Search for the cell housing the specified text and yield its (x, y) center coordinate. 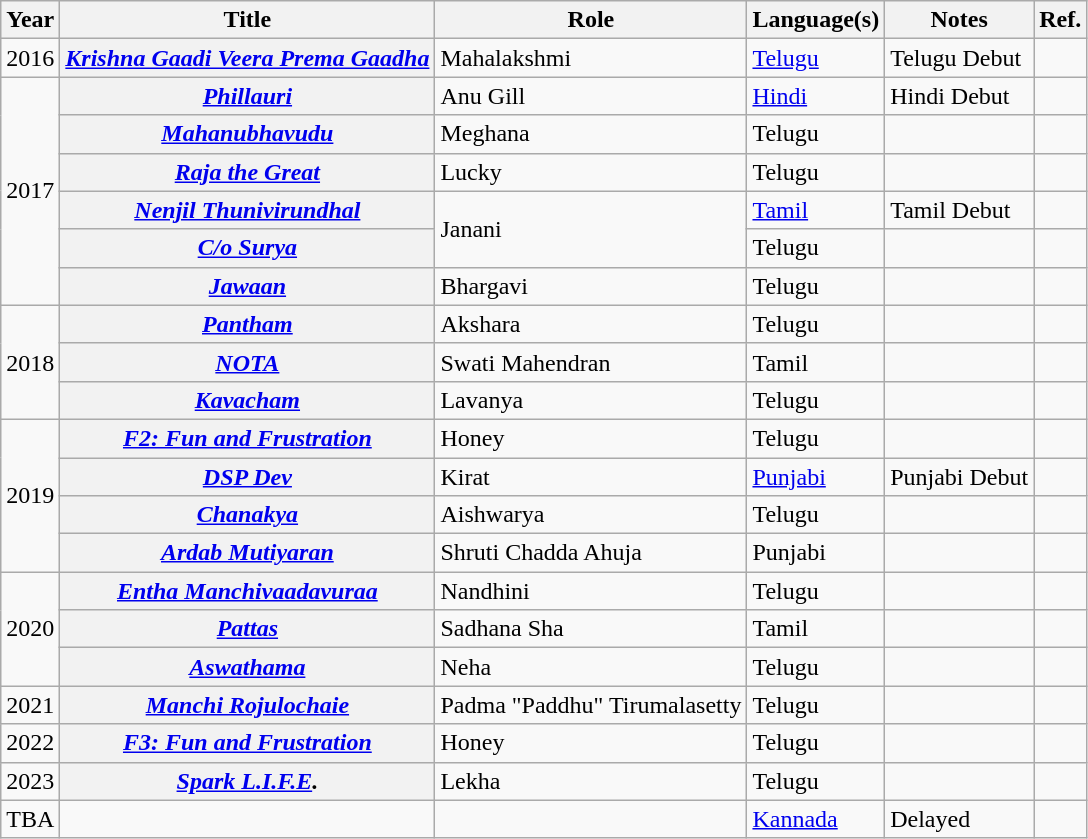
Jawaan (248, 286)
Mahalakshmi (591, 58)
Aswathama (248, 667)
Kavacham (248, 400)
Manchi Rojulochaie (248, 705)
F2: Fun and Frustration (248, 438)
Chanakya (248, 515)
Krishna Gaadi Veera Prema Gaadha (248, 58)
2021 (30, 705)
Anu Gill (591, 96)
Spark L.I.F.E. (248, 781)
C/o Surya (248, 248)
Meghana (591, 134)
Year (30, 20)
2022 (30, 743)
Title (248, 20)
Lekha (591, 781)
Tamil Debut (960, 210)
2023 (30, 781)
Entha Manchivaadavuraa (248, 591)
Shruti Chadda Ahuja (591, 553)
2019 (30, 495)
Pattas (248, 629)
Neha (591, 667)
Mahanubhavudu (248, 134)
Raja the Great (248, 172)
Hindi Debut (960, 96)
Delayed (960, 819)
Kannada (816, 819)
Language(s) (816, 20)
Ref. (1060, 20)
Nandhini (591, 591)
Notes (960, 20)
2020 (30, 629)
Punjabi Debut (960, 477)
Phillauri (248, 96)
Swati Mahendran (591, 362)
Hindi (816, 96)
Telugu Debut (960, 58)
Ardab Mutiyaran (248, 553)
Janani (591, 229)
Nenjil Thunivirundhal (248, 210)
Lavanya (591, 400)
NOTA (248, 362)
F3: Fun and Frustration (248, 743)
2017 (30, 191)
Bhargavi (591, 286)
Akshara (591, 324)
Lucky (591, 172)
TBA (30, 819)
Role (591, 20)
2018 (30, 362)
Kirat (591, 477)
DSP Dev (248, 477)
Pantham (248, 324)
Sadhana Sha (591, 629)
Padma "Paddhu" Tirumalasetty (591, 705)
2016 (30, 58)
Aishwarya (591, 515)
